Identify which cell holds the provided text, then report its (x, y) central coordinate. 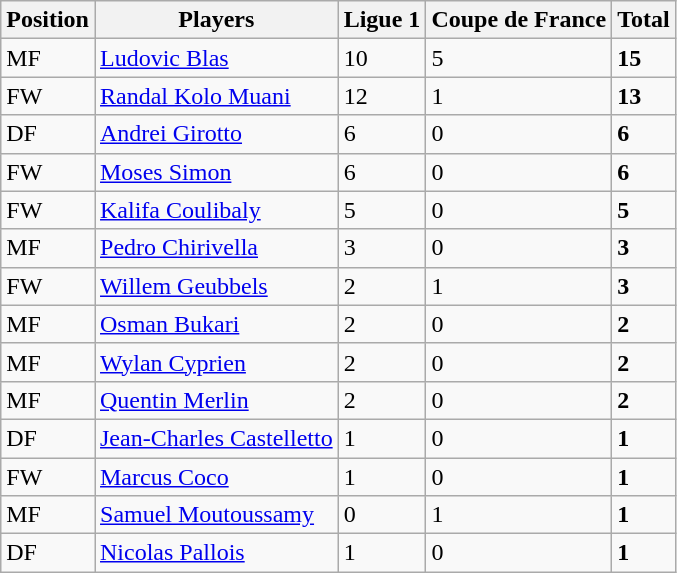
12 (382, 96)
Randal Kolo Muani (216, 96)
Position (48, 20)
13 (644, 96)
Total (644, 20)
Ludovic Blas (216, 58)
Coupe de France (519, 20)
Osman Bukari (216, 324)
Marcus Coco (216, 477)
Andrei Girotto (216, 134)
Samuel Moutoussamy (216, 515)
15 (644, 58)
Wylan Cyprien (216, 362)
Ligue 1 (382, 20)
Kalifa Coulibaly (216, 210)
Willem Geubbels (216, 286)
Pedro Chirivella (216, 248)
Players (216, 20)
Quentin Merlin (216, 400)
Moses Simon (216, 172)
10 (382, 58)
Nicolas Pallois (216, 553)
Jean-Charles Castelletto (216, 438)
